Search for the cell housing the specified text and yield its [x, y] center coordinate. 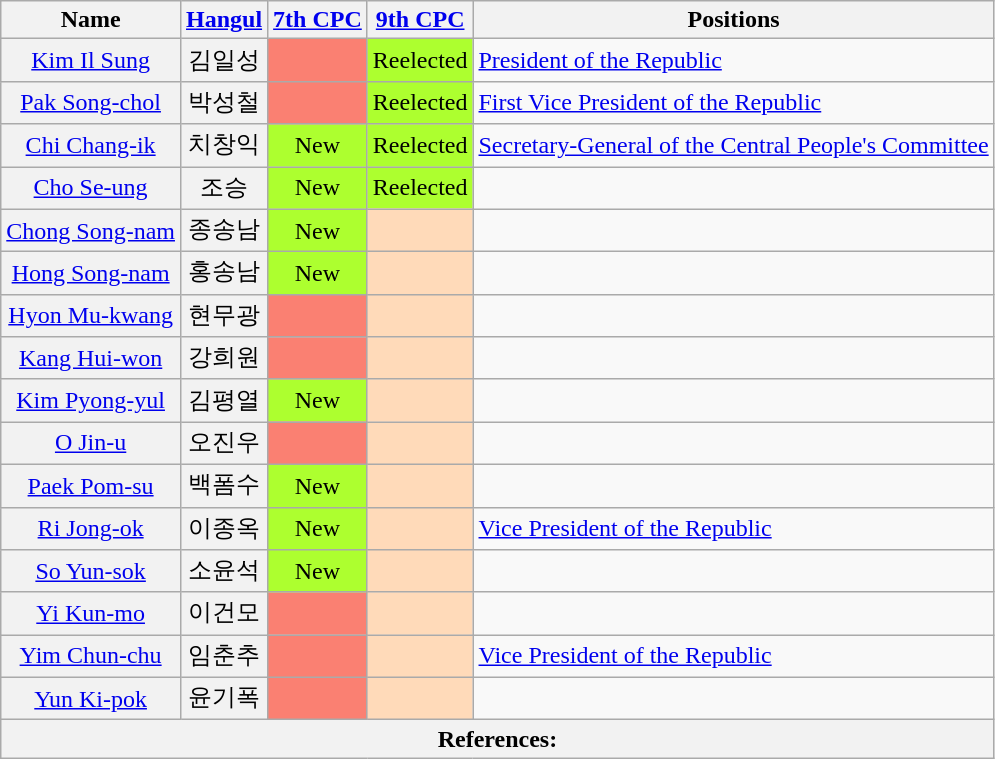
김일성 [224, 60]
Hong Song-nam [91, 274]
박성철 [224, 102]
이종옥 [224, 528]
Hyon Mu-kwang [91, 316]
References: [498, 739]
Kim Pyong-yul [91, 400]
홍송남 [224, 274]
임춘추 [224, 656]
First Vice President of the Republic [734, 102]
Hangul [224, 20]
윤기폭 [224, 698]
조승 [224, 188]
현무광 [224, 316]
Name [91, 20]
이건모 [224, 614]
O Jin-u [91, 444]
오진우 [224, 444]
종송남 [224, 230]
Yi Kun-mo [91, 614]
Yun Ki-pok [91, 698]
Positions [734, 20]
Yim Chun-chu [91, 656]
7th CPC [318, 20]
소윤석 [224, 572]
Kim Il Sung [91, 60]
백폼수 [224, 486]
Secretary-General of the Central People's Committee [734, 146]
치창익 [224, 146]
Cho Se-ung [91, 188]
Pak Song-chol [91, 102]
President of the Republic [734, 60]
Paek Pom-su [91, 486]
Chi Chang-ik [91, 146]
Chong Song-nam [91, 230]
9th CPC [420, 20]
Kang Hui-won [91, 358]
강희원 [224, 358]
Ri Jong-ok [91, 528]
김평열 [224, 400]
So Yun-sok [91, 572]
